From the cell containing the given text, extract its center point as (x, y) coordinate. 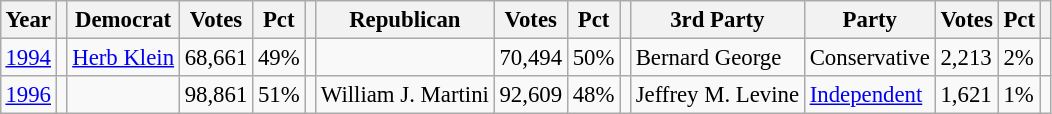
3rd Party (717, 20)
2% (1019, 57)
Democrat (123, 20)
Republican (406, 20)
92,609 (530, 95)
Party (870, 20)
50% (593, 57)
Bernard George (717, 57)
Herb Klein (123, 57)
2,213 (966, 57)
Conservative (870, 57)
1% (1019, 95)
49% (279, 57)
68,661 (216, 57)
Independent (870, 95)
William J. Martini (406, 95)
48% (593, 95)
1996 (28, 95)
Year (28, 20)
Jeffrey M. Levine (717, 95)
70,494 (530, 57)
51% (279, 95)
1994 (28, 57)
1,621 (966, 95)
98,861 (216, 95)
